Output the (X, Y) coordinate of the center of the cell containing the given text.  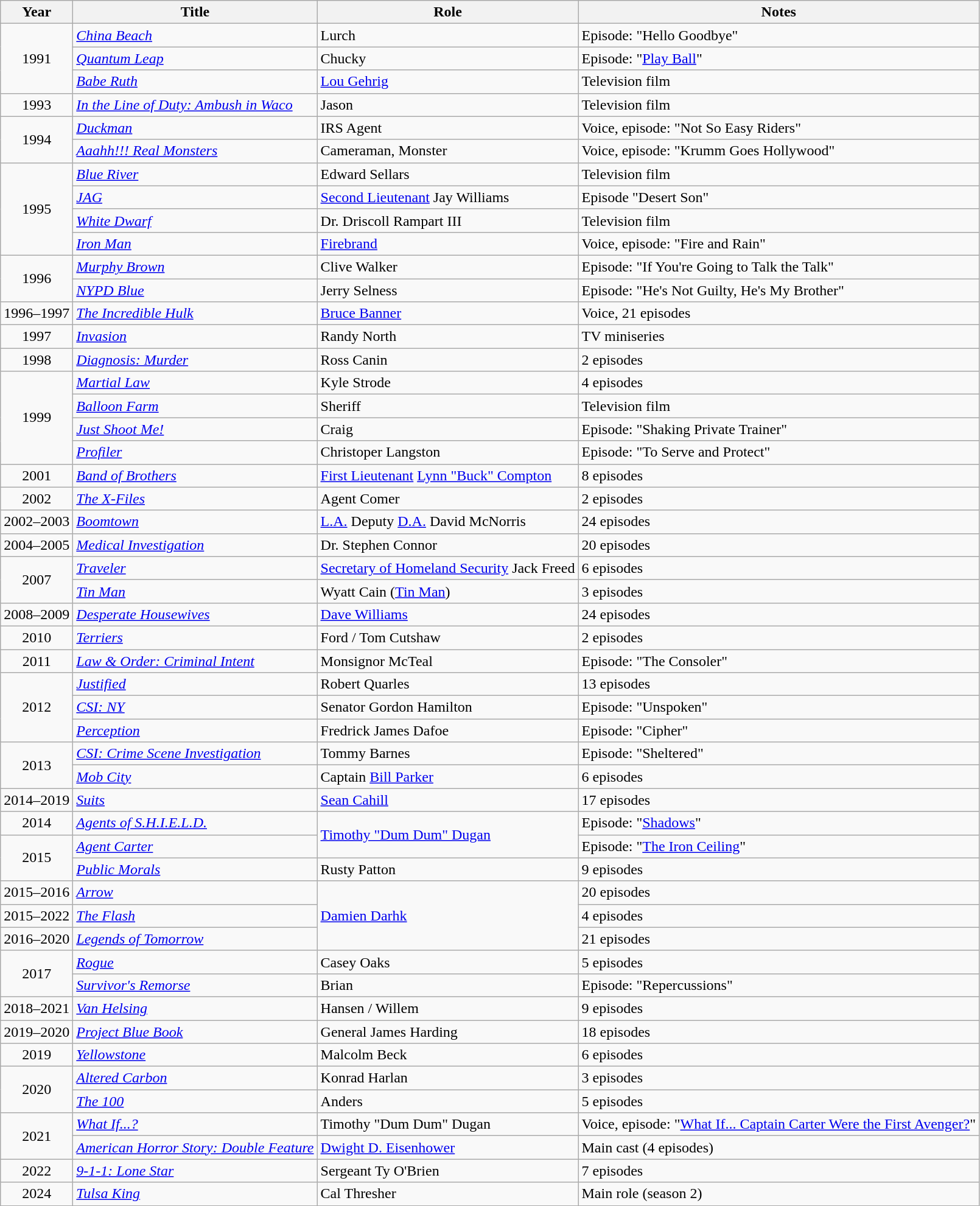
Episode: "Hello Goodbye" (779, 35)
Tulsa King (195, 1194)
Hansen / Willem (448, 1008)
Episode: "Sheltered" (779, 754)
Main role (season 2) (779, 1194)
White Dwarf (195, 220)
18 episodes (779, 1032)
Bruce Banner (448, 314)
Cameraman, Monster (448, 151)
Voice, episode: "Fire and Rain" (779, 244)
Rogue (195, 962)
2015 (37, 858)
2015–2022 (37, 916)
Edward Sellars (448, 174)
Martial Law (195, 383)
General James Harding (448, 1032)
2002–2003 (37, 522)
CSI: Crime Scene Investigation (195, 754)
Lou Gehrig (448, 82)
Band of Brothers (195, 475)
Survivor's Remorse (195, 985)
Murphy Brown (195, 267)
Legends of Tomorrow (195, 939)
Tommy Barnes (448, 754)
2008–2009 (37, 614)
Agent Carter (195, 846)
Episode: "Play Ball" (779, 58)
Suits (195, 800)
Balloon Farm (195, 406)
Kyle Strode (448, 383)
Episode: "The Consoler" (779, 661)
The Incredible Hulk (195, 314)
Traveler (195, 568)
Terriers (195, 637)
7 episodes (779, 1171)
Voice, episode: "What If... Captain Carter Were the First Avenger?" (779, 1124)
IRS Agent (448, 128)
Public Morals (195, 869)
Sean Cahill (448, 800)
Perception (195, 731)
2015–2016 (37, 892)
Second Lieutenant Jay Williams (448, 197)
21 episodes (779, 939)
Profiler (195, 452)
Arrow (195, 892)
1993 (37, 105)
2010 (37, 637)
Episode: "The Iron Ceiling" (779, 846)
Cal Thresher (448, 1194)
Episode: "Cipher" (779, 731)
Quantum Leap (195, 58)
1994 (37, 139)
Duckman (195, 128)
Craig (448, 429)
China Beach (195, 35)
Episode "Desert Son" (779, 197)
Brian (448, 985)
NYPD Blue (195, 290)
Dave Williams (448, 614)
Episode: "If You're Going to Talk the Talk" (779, 267)
Episode: "He's Not Guilty, He's My Brother" (779, 290)
Just Shoot Me! (195, 429)
Boomtown (195, 522)
Sergeant Ty O'Brien (448, 1171)
2013 (37, 765)
Rusty Patton (448, 869)
Dwight D. Eisenhower (448, 1148)
Diagnosis: Murder (195, 360)
Damien Darhk (448, 916)
Law & Order: Criminal Intent (195, 661)
Episode: "Repercussions" (779, 985)
Aaahh!!! Real Monsters (195, 151)
Blue River (195, 174)
Wyatt Cain (Tin Man) (448, 591)
2020 (37, 1090)
Agents of S.H.I.E.L.D. (195, 823)
8 episodes (779, 475)
Babe Ruth (195, 82)
Chucky (448, 58)
Jason (448, 105)
2021 (37, 1136)
Fredrick James Dafoe (448, 731)
CSI: NY (195, 707)
2018–2021 (37, 1008)
First Lieutenant Lynn "Buck" Compton (448, 475)
1991 (37, 58)
Sheriff (448, 406)
2002 (37, 499)
2019–2020 (37, 1032)
Episode: "Unspoken" (779, 707)
2007 (37, 580)
Jerry Selness (448, 290)
Mob City (195, 777)
2014–2019 (37, 800)
L.A. Deputy D.A. David McNorris (448, 522)
2004–2005 (37, 545)
2014 (37, 823)
Agent Comer (448, 499)
2022 (37, 1171)
Justified (195, 684)
Robert Quarles (448, 684)
Voice, 21 episodes (779, 314)
Notes (779, 12)
1997 (37, 337)
1998 (37, 360)
Casey Oaks (448, 962)
Ford / Tom Cutshaw (448, 637)
Role (448, 12)
2019 (37, 1055)
Title (195, 12)
Randy North (448, 337)
Secretary of Homeland Security Jack Freed (448, 568)
Konrad Harlan (448, 1078)
Dr. Stephen Connor (448, 545)
What If...? (195, 1124)
Dr. Driscoll Rampart III (448, 220)
Altered Carbon (195, 1078)
Monsignor McTeal (448, 661)
1999 (37, 418)
1996 (37, 278)
9-1-1: Lone Star (195, 1171)
The 100 (195, 1101)
Yellowstone (195, 1055)
2012 (37, 707)
In the Line of Duty: Ambush in Waco (195, 105)
American Horror Story: Double Feature (195, 1148)
1996–1997 (37, 314)
Tin Man (195, 591)
Episode: "Shadows" (779, 823)
13 episodes (779, 684)
2017 (37, 973)
Medical Investigation (195, 545)
Invasion (195, 337)
JAG (195, 197)
Lurch (448, 35)
2016–2020 (37, 939)
Captain Bill Parker (448, 777)
2001 (37, 475)
1995 (37, 209)
Iron Man (195, 244)
The X-Files (195, 499)
Project Blue Book (195, 1032)
The Flash (195, 916)
Senator Gordon Hamilton (448, 707)
Main cast (4 episodes) (779, 1148)
Malcolm Beck (448, 1055)
Episode: "Shaking Private Trainer" (779, 429)
Voice, episode: "Krumm Goes Hollywood" (779, 151)
2024 (37, 1194)
Clive Walker (448, 267)
Anders (448, 1101)
2011 (37, 661)
Episode: "To Serve and Protect" (779, 452)
Voice, episode: "Not So Easy Riders" (779, 128)
Firebrand (448, 244)
Christoper Langston (448, 452)
17 episodes (779, 800)
Desperate Housewives (195, 614)
Year (37, 12)
TV miniseries (779, 337)
Ross Canin (448, 360)
Van Helsing (195, 1008)
